Scan for the cell matching the given text and deliver its [X, Y] coordinate at center. 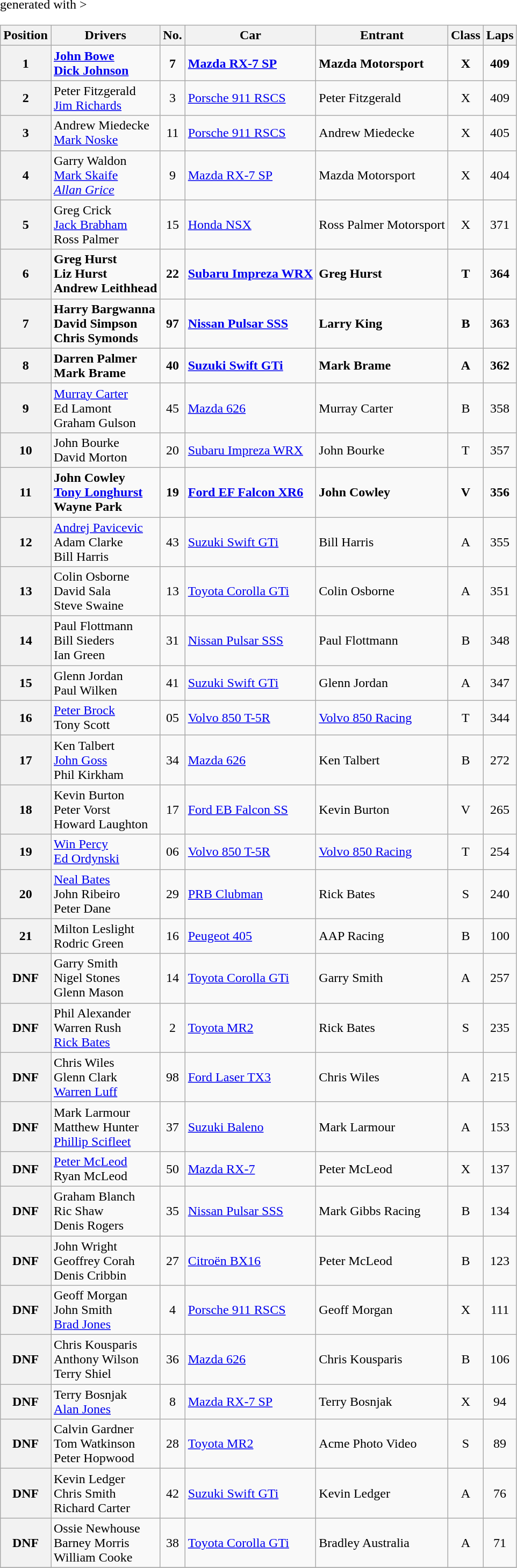
21 [26, 936]
344 [500, 718]
34 [173, 760]
Entrant [382, 35]
265 [500, 810]
43 [173, 541]
38 [173, 1543]
Mark Gibbs Racing [382, 1211]
6 [26, 274]
Suzuki Baleno [250, 1126]
Phil Alexander Warren Rush Rick Bates [105, 1028]
137 [500, 1169]
Calvin Gardner Tom Watkinson Peter Hopwood [105, 1444]
Greg Crick Jack Brabham Ross Palmer [105, 225]
No. [173, 35]
98 [173, 1077]
404 [500, 175]
215 [500, 1077]
347 [500, 683]
Darren Palmer Mark Brame [105, 365]
Milton Leslight Rodric Green [105, 936]
257 [500, 978]
06 [173, 852]
Kevin Burton Peter Vorst Howard Laughton [105, 810]
PRB Clubman [250, 894]
357 [500, 450]
351 [500, 591]
Greg Hurst Liz Hurst Andrew Leithhead [105, 274]
Glenn Jordan [382, 683]
Geoff Morgan John Smith Brad Jones [105, 1310]
Peter Fitzgerald [382, 98]
272 [500, 760]
Honda NSX [250, 225]
Chris Kousparis Anthony Wilson Terry Shiel [105, 1360]
05 [173, 718]
AAP Racing [382, 936]
358 [500, 408]
Colin Osborne [382, 591]
Harry Bargwanna David Simpson Chris Symonds [105, 323]
37 [173, 1126]
Paul Flottmann [382, 641]
Neal Bates John Ribeiro Peter Dane [105, 894]
Drivers [105, 35]
Mark Brame [382, 365]
31 [173, 641]
John Wright Geoffrey Corah Denis Cribbin [105, 1260]
97 [173, 323]
362 [500, 365]
134 [500, 1211]
John Cowley [382, 492]
18 [26, 810]
41 [173, 683]
Peter Fitzgerald Jim Richards [105, 98]
364 [500, 274]
235 [500, 1028]
Bradley Australia [382, 1543]
Peter McLeod Ryan McLeod [105, 1169]
76 [500, 1493]
356 [500, 492]
Win Percy Ed Ordynski [105, 852]
Chris Wiles [382, 1077]
100 [500, 936]
371 [500, 225]
Class [466, 35]
Andrew Miedecke Mark Noske [105, 133]
Greg Hurst [382, 274]
Ford Laser TX3 [250, 1077]
Ford EB Falcon SS [250, 810]
Murray Carter [382, 408]
36 [173, 1360]
123 [500, 1260]
89 [500, 1444]
355 [500, 541]
Kevin Ledger Chris Smith Richard Carter [105, 1493]
50 [173, 1169]
Laps [500, 35]
42 [173, 1493]
71 [500, 1543]
254 [500, 852]
348 [500, 641]
Geoff Morgan [382, 1310]
5 [26, 225]
Garry Smith Nigel Stones Glenn Mason [105, 978]
Glenn Jordan Paul Wilken [105, 683]
111 [500, 1310]
1 [26, 63]
94 [500, 1402]
John Bowe Dick Johnson [105, 63]
22 [173, 274]
John Bourke David Morton [105, 450]
Terry Bosnjak [382, 1402]
Andrej Pavicevic Adam Clarke Bill Harris [105, 541]
Terry Bosnjak Alan Jones [105, 1402]
Peter Brock Tony Scott [105, 718]
Ken Talbert John Goss Phil Kirkham [105, 760]
Chris Wiles Glenn Clark Warren Luff [105, 1077]
Car [250, 35]
Ford EF Falcon XR6 [250, 492]
Garry Waldon Mark Skaife Allan Grice [105, 175]
Peugeot 405 [250, 936]
35 [173, 1211]
106 [500, 1360]
Graham Blanch Ric Shaw Denis Rogers [105, 1211]
Andrew Miedecke [382, 133]
Garry Smith [382, 978]
John Bourke [382, 450]
Ken Talbert [382, 760]
Ossie Newhouse Barney Morris William Cooke [105, 1543]
363 [500, 323]
153 [500, 1126]
Larry King [382, 323]
240 [500, 894]
28 [173, 1444]
Mark Larmour Matthew Hunter Phillip Scifleet [105, 1126]
Murray Carter Ed Lamont Graham Gulson [105, 408]
Kevin Ledger [382, 1493]
405 [500, 133]
12 [26, 541]
Bill Harris [382, 541]
45 [173, 408]
10 [26, 450]
27 [173, 1260]
Mark Larmour [382, 1126]
Kevin Burton [382, 810]
29 [173, 894]
John Cowley Tony Longhurst Wayne Park [105, 492]
Position [26, 35]
Chris Kousparis [382, 1360]
Citroën BX16 [250, 1260]
Mazda RX-7 [250, 1169]
40 [173, 365]
Paul Flottmann Bill Sieders Ian Green [105, 641]
Ross Palmer Motorsport [382, 225]
Acme Photo Video [382, 1444]
Colin Osborne David Sala Steve Swaine [105, 591]
